Capture the cell that displays the provided text and extract its [x, y] central coordinate. 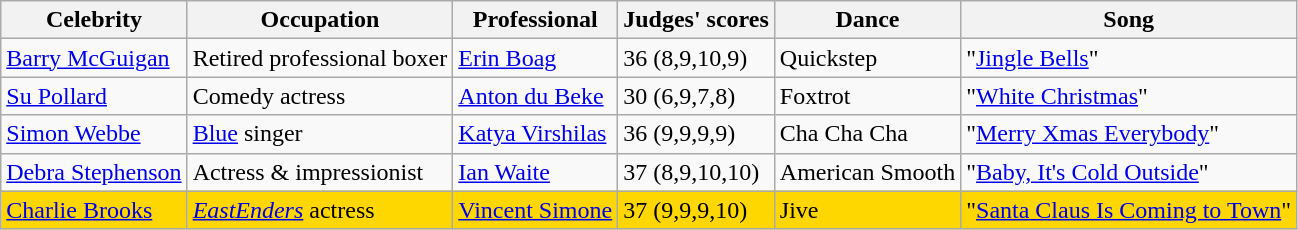
Professional [536, 20]
Ian Waite [536, 172]
Song [1129, 20]
Cha Cha Cha [867, 134]
"Santa Claus Is Coming to Town" [1129, 210]
Dance [867, 20]
"White Christmas" [1129, 96]
Vincent Simone [536, 210]
Celebrity [94, 20]
Erin Boag [536, 58]
Actress & impressionist [320, 172]
Debra Stephenson [94, 172]
Comedy actress [320, 96]
36 (9,9,9,9) [696, 134]
Foxtrot [867, 96]
Charlie Brooks [94, 210]
30 (6,9,7,8) [696, 96]
Simon Webbe [94, 134]
Retired professional boxer [320, 58]
American Smooth [867, 172]
Jive [867, 210]
Katya Virshilas [536, 134]
"Jingle Bells" [1129, 58]
Quickstep [867, 58]
"Merry Xmas Everybody" [1129, 134]
Su Pollard [94, 96]
Barry McGuigan [94, 58]
Blue singer [320, 134]
"Baby, It's Cold Outside" [1129, 172]
Judges' scores [696, 20]
Anton du Beke [536, 96]
36 (8,9,10,9) [696, 58]
37 (9,9,9,10) [696, 210]
EastEnders actress [320, 210]
37 (8,9,10,10) [696, 172]
Occupation [320, 20]
